From the cell containing the given text, extract its center point as [x, y] coordinate. 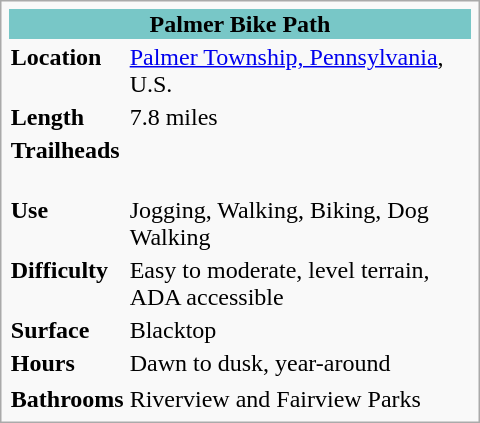
Easy to moderate, level terrain, ADA accessible [300, 284]
Bathrooms [67, 399]
Trailheads [67, 164]
7.8 miles [300, 117]
Riverview and Fairview Parks [300, 399]
Use [67, 224]
Difficulty [67, 284]
Palmer Township, Pennsylvania, U.S. [300, 70]
Blacktop [300, 330]
Location [67, 70]
Hours [67, 363]
Surface [67, 330]
Jogging, Walking, Biking, Dog Walking [300, 224]
Dawn to dusk, year-around [300, 363]
Palmer Bike Path [240, 24]
Length [67, 117]
